Identify which cell holds the provided text, then report its (x, y) central coordinate. 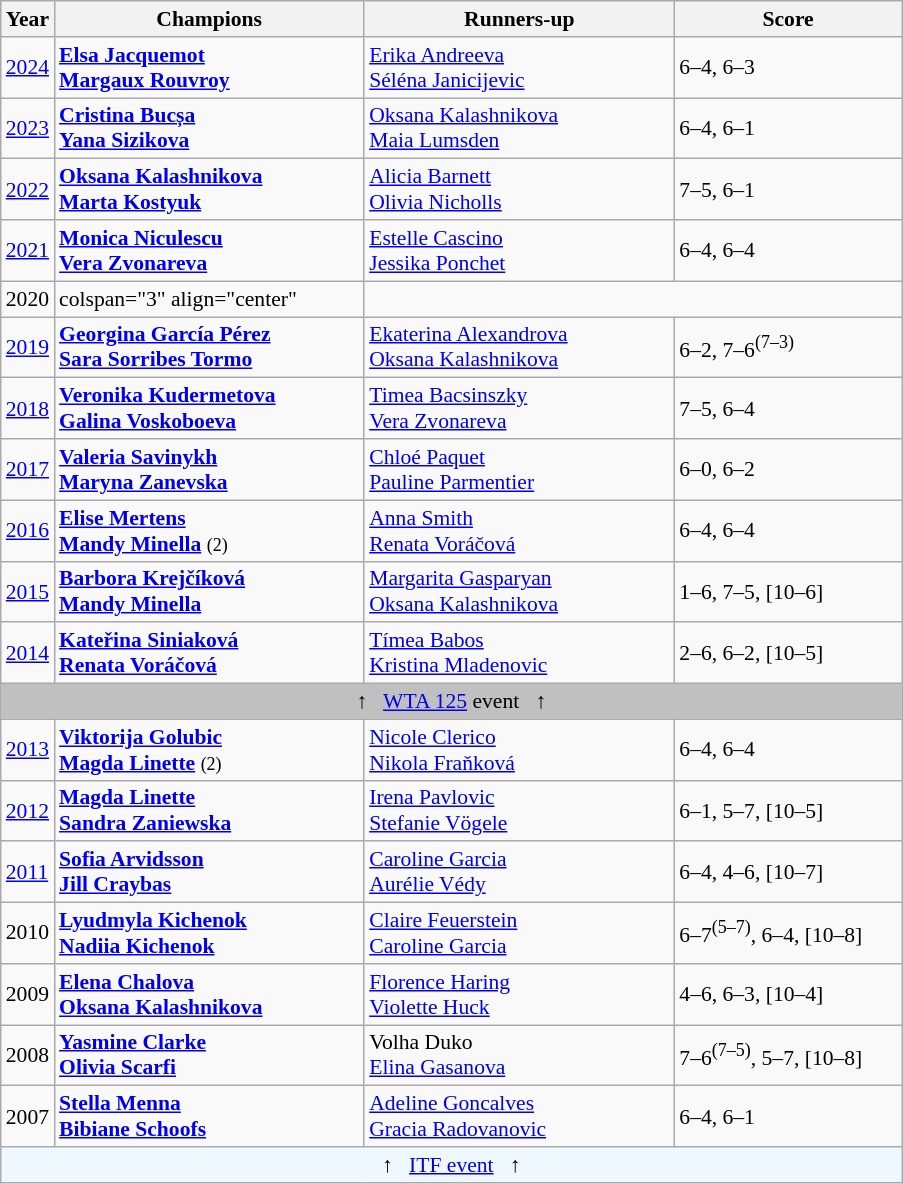
Viktorija Golubic Magda Linette (2) (209, 750)
Anna Smith Renata Voráčová (519, 530)
Claire Feuerstein Caroline Garcia (519, 934)
Magda Linette Sandra Zaniewska (209, 810)
Stella Menna Bibiane Schoofs (209, 1116)
6–0, 6–2 (788, 470)
Erika Andreeva Séléna Janicijevic (519, 68)
Caroline Garcia Aurélie Védy (519, 872)
2009 (28, 994)
2007 (28, 1116)
↑ ITF event ↑ (452, 1165)
Monica Niculescu Vera Zvonareva (209, 250)
Lyudmyla Kichenok Nadiia Kichenok (209, 934)
6–4, 6–3 (788, 68)
Georgina García Pérez Sara Sorribes Tormo (209, 348)
Valeria Savinykh Maryna Zanevska (209, 470)
7–5, 6–4 (788, 408)
2010 (28, 934)
2017 (28, 470)
2–6, 6–2, [10–5] (788, 654)
7–5, 6–1 (788, 190)
2019 (28, 348)
Score (788, 19)
Champions (209, 19)
Cristina Bucșa Yana Sizikova (209, 128)
Elena Chalova Oksana Kalashnikova (209, 994)
Timea Bacsinszky Vera Zvonareva (519, 408)
↑ WTA 125 event ↑ (452, 702)
colspan="3" align="center" (209, 299)
2011 (28, 872)
Yasmine Clarke Olivia Scarfi (209, 1056)
Ekaterina Alexandrova Oksana Kalashnikova (519, 348)
Nicole Clerico Nikola Fraňková (519, 750)
6–1, 5–7, [10–5] (788, 810)
Volha Duko Elina Gasanova (519, 1056)
Margarita Gasparyan Oksana Kalashnikova (519, 592)
Kateřina Siniaková Renata Voráčová (209, 654)
2018 (28, 408)
Florence Haring Violette Huck (519, 994)
2024 (28, 68)
Alicia Barnett Olivia Nicholls (519, 190)
Runners-up (519, 19)
2014 (28, 654)
2022 (28, 190)
2012 (28, 810)
Tímea Babos Kristina Mladenovic (519, 654)
4–6, 6–3, [10–4] (788, 994)
Adeline Goncalves Gracia Radovanovic (519, 1116)
Oksana Kalashnikova Marta Kostyuk (209, 190)
Veronika Kudermetova Galina Voskoboeva (209, 408)
Estelle Cascino Jessika Ponchet (519, 250)
Elsa Jacquemot Margaux Rouvroy (209, 68)
2021 (28, 250)
Chloé Paquet Pauline Parmentier (519, 470)
1–6, 7–5, [10–6] (788, 592)
Elise Mertens Mandy Minella (2) (209, 530)
Year (28, 19)
Barbora Krejčíková Mandy Minella (209, 592)
7–6(7–5), 5–7, [10–8] (788, 1056)
Irena Pavlovic Stefanie Vögele (519, 810)
2020 (28, 299)
6–2, 7–6(7–3) (788, 348)
Sofia Arvidsson Jill Craybas (209, 872)
6–4, 4–6, [10–7] (788, 872)
Oksana Kalashnikova Maia Lumsden (519, 128)
2016 (28, 530)
2015 (28, 592)
2023 (28, 128)
2013 (28, 750)
2008 (28, 1056)
6–7(5–7), 6–4, [10–8] (788, 934)
